Provide the (X, Y) coordinate of the cell's center where the given text is located.  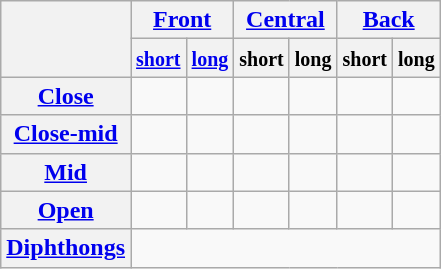
Back (388, 20)
Mid (66, 172)
Close (66, 96)
Front (182, 20)
Central (286, 20)
Open (66, 210)
Close-mid (66, 134)
Diphthongs (66, 248)
